Identify which cell holds the provided text, then report its (x, y) central coordinate. 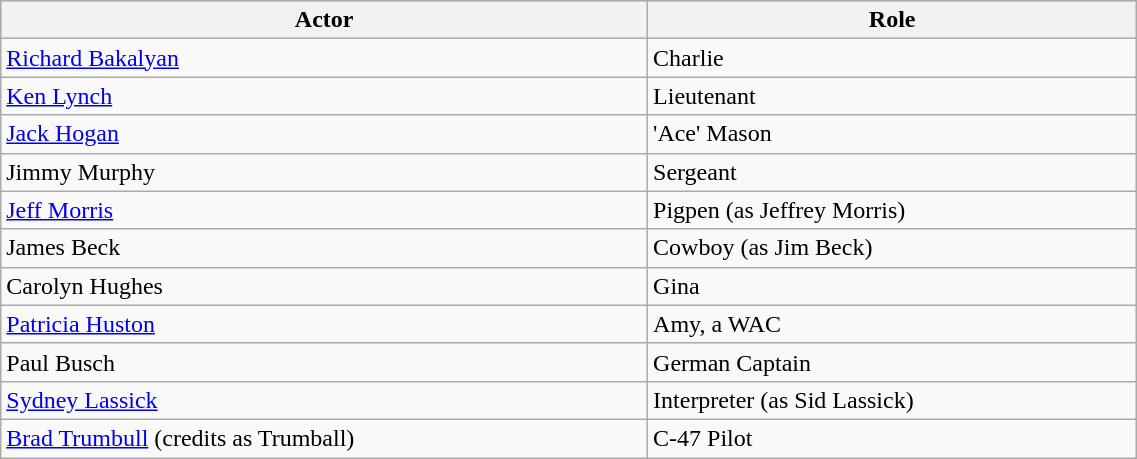
Ken Lynch (324, 96)
Jeff Morris (324, 210)
Paul Busch (324, 362)
Sergeant (892, 172)
Sydney Lassick (324, 400)
Jimmy Murphy (324, 172)
Lieutenant (892, 96)
Carolyn Hughes (324, 286)
Jack Hogan (324, 134)
'Ace' Mason (892, 134)
Gina (892, 286)
C-47 Pilot (892, 438)
Amy, a WAC (892, 324)
German Captain (892, 362)
Charlie (892, 58)
Role (892, 20)
Patricia Huston (324, 324)
Actor (324, 20)
Interpreter (as Sid Lassick) (892, 400)
Richard Bakalyan (324, 58)
Cowboy (as Jim Beck) (892, 248)
James Beck (324, 248)
Pigpen (as Jeffrey Morris) (892, 210)
Brad Trumbull (credits as Trumball) (324, 438)
